Provide the (X, Y) coordinate of the cell's center where the given text is located.  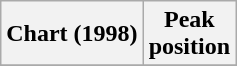
Peakposition (189, 34)
Chart (1998) (72, 34)
